Scan for the cell matching the given text and deliver its (X, Y) coordinate at center. 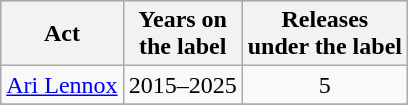
Act (62, 34)
2015–2025 (182, 85)
5 (324, 85)
Ari Lennox (62, 85)
Years on the label (182, 34)
Releases under the label (324, 34)
